Output the (X, Y) coordinate of the center of the cell containing the given text.  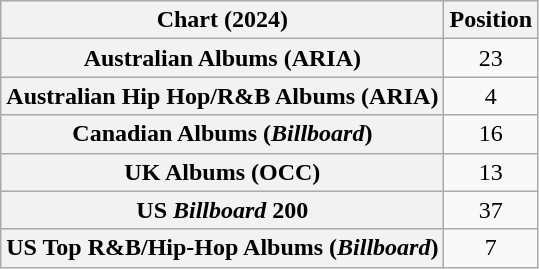
7 (491, 248)
16 (491, 134)
23 (491, 58)
Chart (2024) (222, 20)
Position (491, 20)
US Billboard 200 (222, 210)
4 (491, 96)
13 (491, 172)
UK Albums (OCC) (222, 172)
Australian Albums (ARIA) (222, 58)
US Top R&B/Hip-Hop Albums (Billboard) (222, 248)
37 (491, 210)
Australian Hip Hop/R&B Albums (ARIA) (222, 96)
Canadian Albums (Billboard) (222, 134)
